Pinpoint the cell where the given text exists, returning its (x, y) midpoint coordinate. 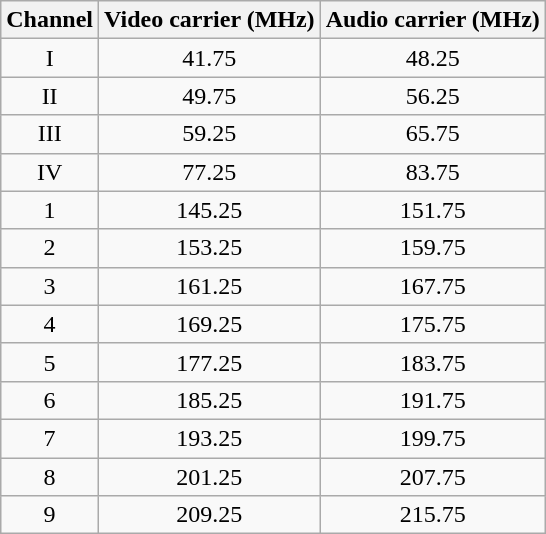
3 (50, 286)
201.25 (210, 477)
193.25 (210, 438)
48.25 (432, 58)
191.75 (432, 400)
185.25 (210, 400)
8 (50, 477)
65.75 (432, 134)
159.75 (432, 248)
59.25 (210, 134)
I (50, 58)
169.25 (210, 324)
41.75 (210, 58)
161.25 (210, 286)
II (50, 96)
49.75 (210, 96)
199.75 (432, 438)
215.75 (432, 515)
77.25 (210, 172)
9 (50, 515)
Video carrier (MHz) (210, 20)
1 (50, 210)
5 (50, 362)
6 (50, 400)
7 (50, 438)
Channel (50, 20)
III (50, 134)
83.75 (432, 172)
183.75 (432, 362)
145.25 (210, 210)
2 (50, 248)
4 (50, 324)
151.75 (432, 210)
56.25 (432, 96)
175.75 (432, 324)
207.75 (432, 477)
153.25 (210, 248)
Audio carrier (MHz) (432, 20)
177.25 (210, 362)
167.75 (432, 286)
IV (50, 172)
209.25 (210, 515)
